Scan for the cell matching the given text and deliver its [x, y] coordinate at center. 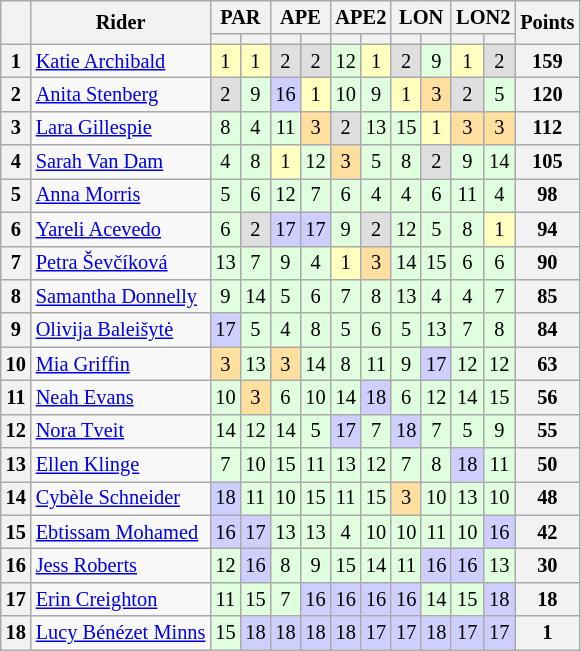
Lara Gillespie [121, 128]
Petra Ševčíková [121, 263]
Katie Archibald [121, 61]
50 [547, 465]
94 [547, 229]
Jess Roberts [121, 565]
84 [547, 330]
159 [547, 61]
90 [547, 263]
48 [547, 498]
98 [547, 195]
Points [547, 22]
30 [547, 565]
Olivija Baleišytė [121, 330]
Ellen Klinge [121, 465]
Nora Tveit [121, 431]
56 [547, 397]
LON2 [483, 17]
55 [547, 431]
Ebtissam Mohamed [121, 532]
112 [547, 128]
Yareli Acevedo [121, 229]
120 [547, 94]
Anna Morris [121, 195]
Lucy Bénézet Minns [121, 633]
Cybèle Schneider [121, 498]
Erin Creighton [121, 599]
Sarah Van Dam [121, 162]
LON [421, 17]
Samantha Donnelly [121, 296]
63 [547, 364]
APE [300, 17]
42 [547, 532]
PAR [240, 17]
105 [547, 162]
Anita Stenberg [121, 94]
85 [547, 296]
Neah Evans [121, 397]
Mia Griffin [121, 364]
APE2 [362, 17]
Rider [121, 22]
